Return (X, Y) of the center of cell containing provided text 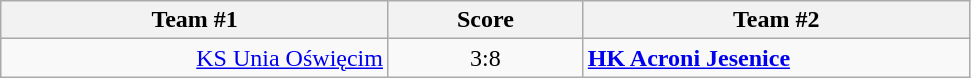
3:8 (485, 58)
Team #2 (776, 20)
Score (485, 20)
Team #1 (195, 20)
HK Acroni Jesenice (776, 58)
KS Unia Oświęcim (195, 58)
